Capture the cell that displays the provided text and extract its (X, Y) central coordinate. 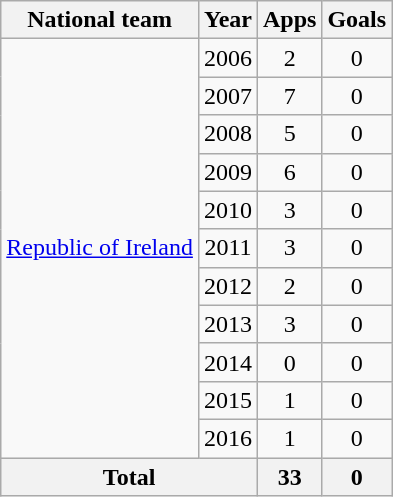
2010 (228, 210)
2007 (228, 96)
2008 (228, 134)
2014 (228, 362)
2015 (228, 400)
2009 (228, 172)
33 (289, 477)
National team (100, 20)
2011 (228, 248)
Republic of Ireland (100, 248)
Total (130, 477)
2006 (228, 58)
7 (289, 96)
2012 (228, 286)
6 (289, 172)
Year (228, 20)
Apps (289, 20)
2013 (228, 324)
Goals (357, 20)
2016 (228, 438)
5 (289, 134)
